Identify which cell holds the provided text, then report its [x, y] central coordinate. 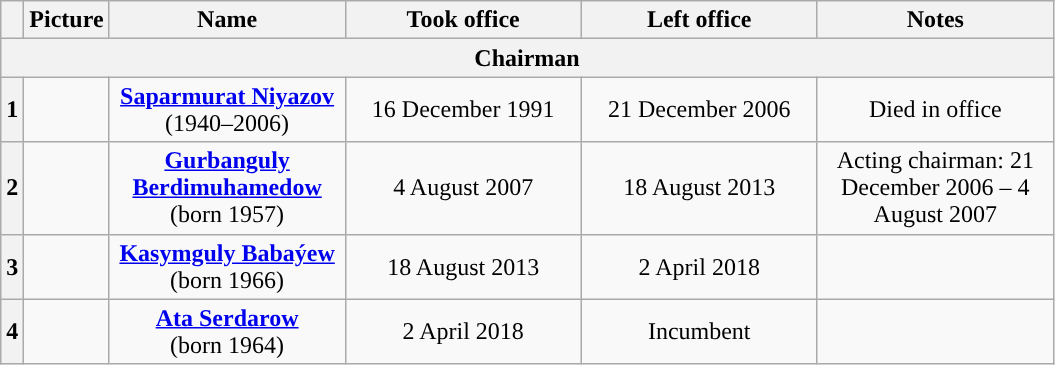
16 December 1991 [463, 110]
Kasymguly Babaýew(born 1966) [227, 266]
Acting chairman: 21 December 2006 – 4 August 2007 [935, 188]
Took office [463, 20]
4 August 2007 [463, 188]
2 [12, 188]
21 December 2006 [699, 110]
Chairman [528, 58]
Picture [66, 20]
Gurbanguly Berdimuhamedow(born 1957) [227, 188]
Left office [699, 20]
3 [12, 266]
Notes [935, 20]
1 [12, 110]
Ata Serdarow(born 1964) [227, 332]
4 [12, 332]
Saparmurat Niyazov(1940–2006) [227, 110]
Died in office [935, 110]
Name [227, 20]
Incumbent [699, 332]
